Output the (x, y) coordinate of the center of the cell containing the given text.  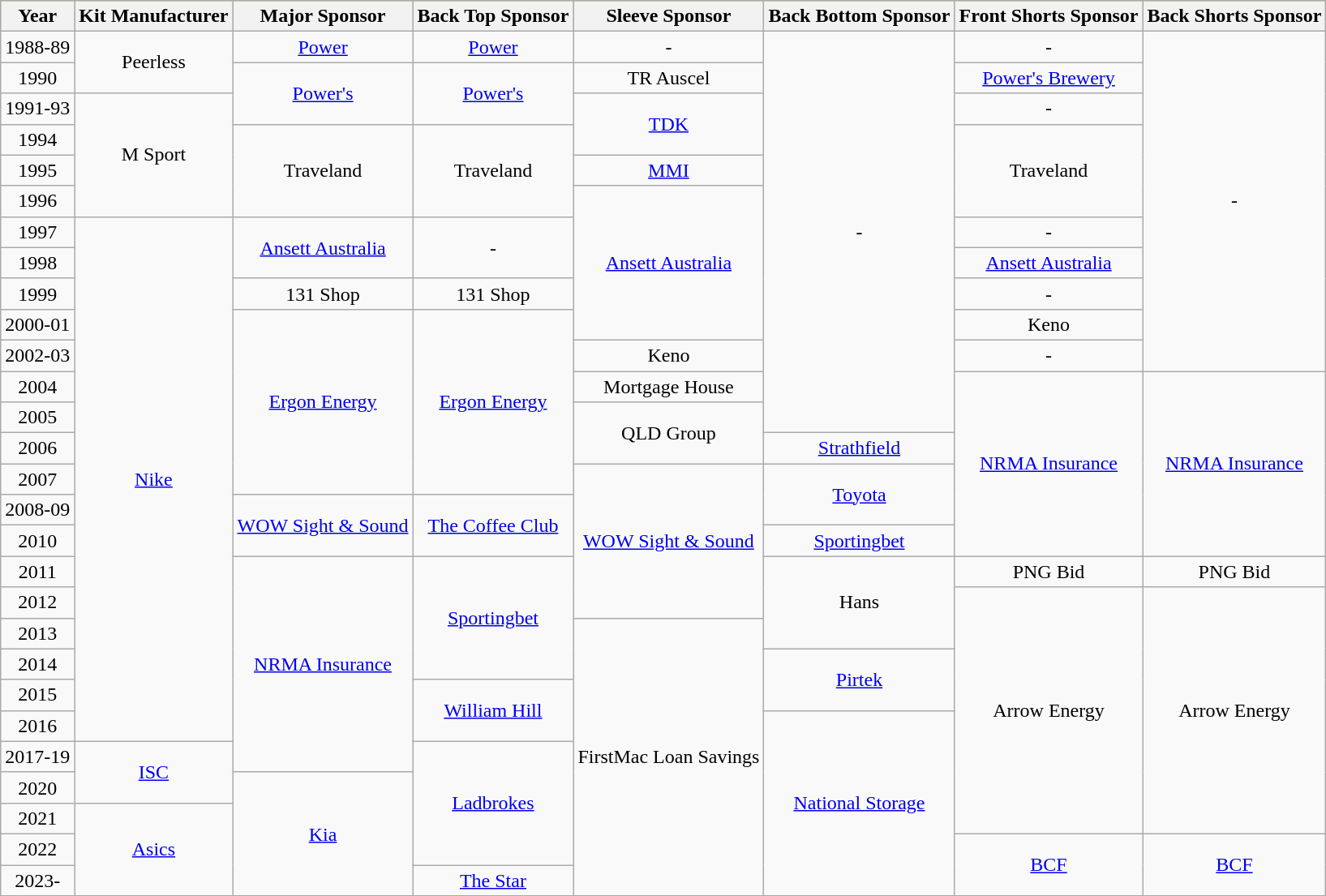
2004 (37, 387)
MMI (668, 170)
Asics (154, 849)
The Coffee Club (493, 525)
National Storage (860, 803)
Back Top Sponsor (493, 16)
Strathfield (860, 448)
William Hill (493, 710)
QLD Group (668, 433)
TR Auscel (668, 78)
1990 (37, 78)
Kit Manufacturer (154, 16)
2000-01 (37, 324)
2016 (37, 726)
Ladbrokes (493, 803)
Kia (323, 834)
2002-03 (37, 355)
1996 (37, 201)
TDK (668, 124)
2017-19 (37, 757)
Front Shorts Sponsor (1049, 16)
Sleeve Sponsor (668, 16)
Back Bottom Sponsor (860, 16)
1988-89 (37, 47)
FirstMac Loan Savings (668, 757)
2021 (37, 818)
Mortgage House (668, 387)
Nike (154, 478)
2020 (37, 787)
2010 (37, 541)
Pirtek (860, 680)
Year (37, 16)
Back Shorts Sponsor (1234, 16)
2007 (37, 479)
2012 (37, 602)
2008-09 (37, 510)
Major Sponsor (323, 16)
2015 (37, 695)
2022 (37, 849)
2006 (37, 448)
2005 (37, 418)
2014 (37, 664)
M Sport (154, 155)
The Star (493, 880)
Hans (860, 602)
1999 (37, 294)
ISC (154, 772)
1998 (37, 263)
1994 (37, 139)
Toyota (860, 495)
Peerless (154, 62)
1991-93 (37, 109)
1995 (37, 170)
2023- (37, 880)
2013 (37, 633)
Power's Brewery (1049, 78)
1997 (37, 232)
2011 (37, 572)
